Capture the cell that displays the provided text and extract its [x, y] central coordinate. 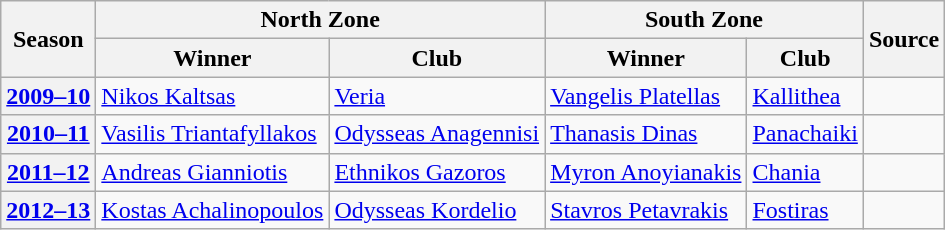
Odysseas Kordelio [437, 210]
2012–13 [48, 210]
Myron Anoyianakis [646, 172]
Ethnikos Gazoros [437, 172]
Nikos Kaltsas [212, 96]
North Zone [320, 20]
2009–10 [48, 96]
Chania [805, 172]
Panachaiki [805, 134]
Fostiras [805, 210]
Thanasis Dinas [646, 134]
Odysseas Anagennisi [437, 134]
Season [48, 39]
2011–12 [48, 172]
2010–11 [48, 134]
Vangelis Platellas [646, 96]
Kostas Achalinopoulos [212, 210]
Vasilis Triantafyllakos [212, 134]
Andreas Gianniotis [212, 172]
Veria [437, 96]
Kallithea [805, 96]
South Zone [704, 20]
Stavros Petavrakis [646, 210]
Source [904, 39]
